Locate the cell with the specified text and output its [x, y] center coordinate. 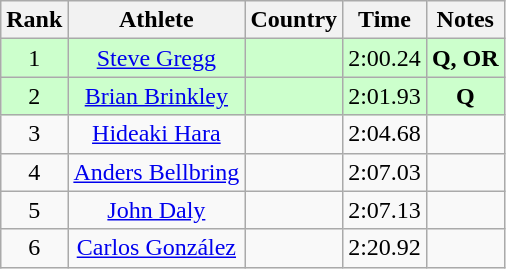
2:01.93 [385, 96]
2:04.68 [385, 134]
Q, OR [465, 58]
5 [34, 210]
2:07.03 [385, 172]
Notes [465, 20]
2:00.24 [385, 58]
Athlete [156, 20]
6 [34, 248]
1 [34, 58]
Brian Brinkley [156, 96]
2:07.13 [385, 210]
3 [34, 134]
Country [294, 20]
Carlos González [156, 248]
4 [34, 172]
2:20.92 [385, 248]
Anders Bellbring [156, 172]
Time [385, 20]
Steve Gregg [156, 58]
John Daly [156, 210]
Rank [34, 20]
2 [34, 96]
Q [465, 96]
Hideaki Hara [156, 134]
